Search for the cell housing the specified text and yield its [x, y] center coordinate. 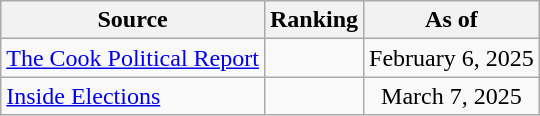
March 7, 2025 [452, 96]
Source [133, 20]
The Cook Political Report [133, 58]
Ranking [314, 20]
February 6, 2025 [452, 58]
As of [452, 20]
Inside Elections [133, 96]
